Output the (X, Y) coordinate of the center of the cell containing the given text.  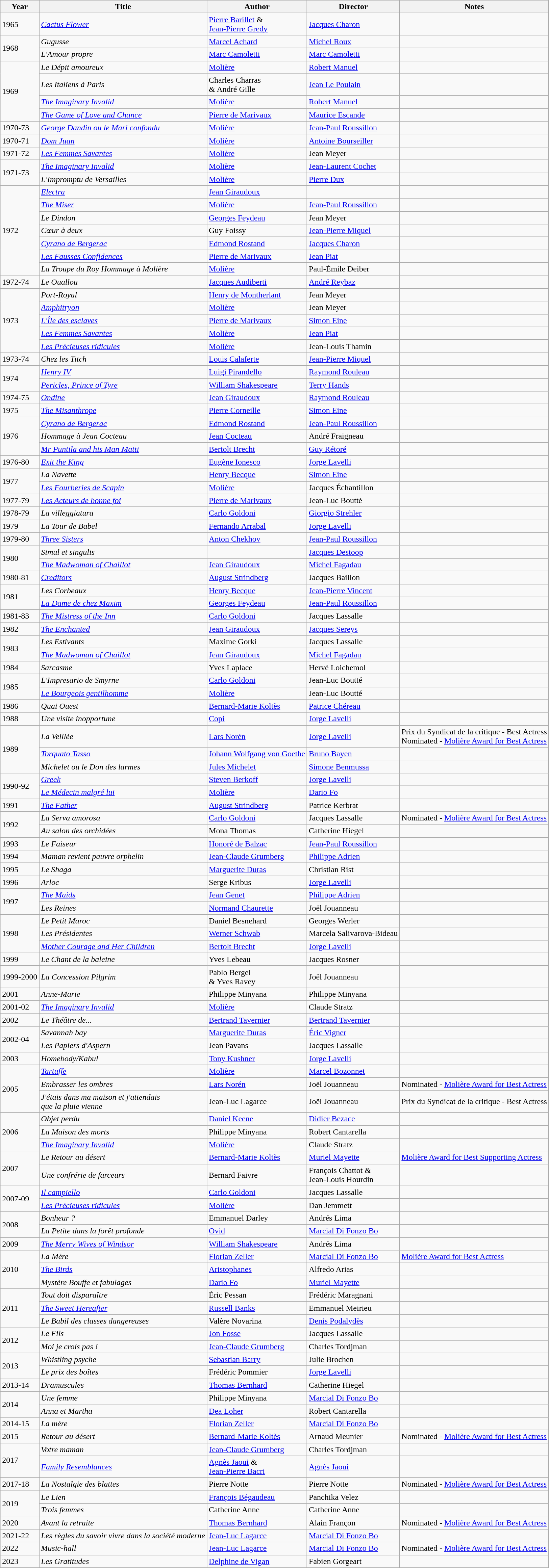
Aristophanes (257, 1270)
2005 (20, 1089)
Pericles, Prince of Tyre (123, 385)
Copi (257, 719)
Port-Royal (123, 295)
Family Resemblances (123, 1467)
Jacques Baillon (353, 577)
Le Petit Maroc (123, 921)
Pierre Corneille (257, 411)
The Misanthrope (123, 411)
1984 (20, 668)
Daniel Besnehard (257, 921)
The Merry Wives of Windsor (123, 1244)
2002 (20, 1020)
1972-74 (20, 282)
1996 (20, 882)
Retour au désert (123, 1436)
Une visite inopportune (123, 719)
Savannah bay (123, 1033)
Les Papiers d'Aspern (123, 1046)
1998 (20, 934)
1965 (20, 24)
Jacques Audiberti (257, 282)
Jacques Échantillon (353, 488)
Tout doit disparaître (123, 1295)
2017 (20, 1461)
Bruno Bayen (353, 754)
Exit the King (123, 462)
Mona Thomas (257, 831)
1976-80 (20, 462)
Emmanuel Meirieu (353, 1308)
Hommage à Jean Cocteau (123, 436)
1971-72 (20, 153)
The Miser (123, 205)
Jon Fosse (257, 1334)
Le Bourgeois gentilhomme (123, 693)
Luigi Pirandello (257, 372)
2010 (20, 1270)
Paul-Émile Deiber (353, 269)
Jean-Laurent Cochet (353, 166)
La villeggiatura (123, 513)
1991 (20, 805)
Le Babil des classes dangereuses (123, 1321)
Michel Roux (353, 42)
Mystère Bouffe et fabulages (123, 1282)
Anne-Marie (123, 994)
La Maison des morts (123, 1132)
Marcela Salivarova-Bideau (353, 934)
George Dandin ou le Mari confondu (123, 128)
The Mistress of the Inn (123, 616)
2017-18 (20, 1484)
Jacques Sereys (353, 629)
La Serva amorosa (123, 818)
1977-79 (20, 500)
1985 (20, 687)
Le Théâtre de... (123, 1020)
Henry IV (123, 372)
Georges Werler (353, 921)
Julie Brochen (353, 1359)
Trois femmes (123, 1510)
Au salon des orchidées (123, 831)
Avant la retraite (123, 1523)
2008 (20, 1224)
Le Dépit amoureux (123, 67)
Yves Laplace (257, 668)
Il campiello (123, 1192)
Steven Berkoff (257, 779)
Anton Chekhov (257, 539)
Frédéric Pommier (257, 1372)
Johann Wolfgang von Goethe (257, 754)
2003 (20, 1059)
Antoine Bourseiller (353, 140)
Cactus Flower (123, 24)
Serge Kribus (257, 882)
Pablo Bergel & Yves Ravey (257, 976)
Le Lien (123, 1497)
Les Corbeaux (123, 591)
Patrice Kerbrat (353, 805)
Les Fausses Confidences (123, 256)
Guy Rétoré (353, 449)
Music-hall (123, 1548)
La Navette (123, 475)
1982 (20, 629)
2002-04 (20, 1039)
Les Reines (123, 908)
Le prix des boîtes (123, 1372)
La Concession Pilgrim (123, 976)
1992 (20, 825)
Maurice Escande (353, 115)
1981-83 (20, 616)
Charles Charras & André Gille (257, 84)
The Sweet Hereafter (123, 1308)
2001 (20, 994)
Jean-Pierre Vincent (353, 591)
Fabien Gorgeart (353, 1561)
Author (257, 7)
François Bégaudeau (257, 1497)
2021-22 (20, 1536)
1974 (20, 378)
Bonheur ? (123, 1218)
The Birds (123, 1270)
1972 (20, 231)
Pierre Barillet & Jean-Pierre Gredy (257, 24)
Les Italiens à Paris (123, 84)
1997 (20, 901)
Ovid (257, 1231)
1981 (20, 597)
1994 (20, 857)
1974-75 (20, 398)
Dom Juan (123, 140)
Dan Jemmett (353, 1205)
Daniel Keene (257, 1119)
La Tour de Babel (123, 526)
2022 (20, 1548)
1979-80 (20, 539)
Patrice Chéreau (353, 706)
1983 (20, 648)
La Veillée (123, 736)
Electra (123, 192)
André Reybaz (353, 282)
Les Acteurs de bonne foi (123, 500)
1993 (20, 844)
2012 (20, 1340)
Mother Courage and Her Children (123, 946)
1989 (20, 749)
La Petite dans la forêt profonde (123, 1231)
Fernando Arrabal (257, 526)
J'étais dans ma maison et j'attendais que la pluie vienne (123, 1101)
Mr Puntila and his Man Matti (123, 449)
Maman revient pauvre orphelin (123, 857)
Hervé Loichemol (353, 668)
Pierre Dux (353, 179)
L'Amour propre (123, 54)
1986 (20, 706)
2023 (20, 1561)
Le Ouallou (123, 282)
2013-14 (20, 1385)
Henry de Montherlant (257, 295)
Une confrérie de farceurs (123, 1175)
Prix du Syndicat de la critique - Best ActressNominated - Molière Award for Best Actress (474, 736)
Marcel Achard (257, 42)
Didier Bezace (353, 1119)
2014-15 (20, 1423)
Les Fourberies de Scapin (123, 488)
Tartuffe (123, 1071)
Objet perdu (123, 1119)
Cœur à deux (123, 231)
Les Estivants (123, 642)
Delphine de Vigan (257, 1561)
Yves Lebeau (257, 959)
Title (123, 7)
2015 (20, 1436)
Emmanuel Darley (257, 1218)
1979 (20, 526)
Notes (474, 7)
The Maids (123, 895)
Guy Foissy (257, 231)
Anna et Martha (123, 1411)
Le Dindon (123, 218)
2006 (20, 1132)
1980 (20, 558)
1977 (20, 481)
1973-74 (20, 359)
Jacques Rosner (353, 959)
The Father (123, 805)
La Mère (123, 1257)
Greek (123, 779)
Le Faiseur (123, 844)
Le Shaga (123, 869)
La Dame de chez Maxim (123, 603)
Le Fils (123, 1334)
Jean Genet (257, 895)
Dea Loher (257, 1411)
Agnès Jaoui (353, 1467)
1971-73 (20, 173)
Arloc (123, 882)
Ondine (123, 398)
Eugène Ionesco (257, 462)
Director (353, 7)
Le Retour au désert (123, 1157)
Three Sisters (123, 539)
André Fraigneau (353, 436)
1976 (20, 436)
L'Île des esclaves (123, 320)
Werner Schwab (257, 934)
Votre maman (123, 1449)
Gugusse (123, 42)
Moi je crois pas ! (123, 1347)
Alain Françon (353, 1523)
Jean Cocteau (257, 436)
François Chattot & Jean-Louis Hourdin (353, 1175)
1975 (20, 411)
Le Chant de la baleine (123, 959)
Embrasser les ombres (123, 1084)
Jean-Louis Thamin (353, 346)
Une femme (123, 1398)
Honoré de Balzac (257, 844)
1995 (20, 869)
Jean Pavans (257, 1046)
Bernard Faivre (257, 1175)
Les Présidentes (123, 934)
1970-71 (20, 140)
1999 (20, 959)
Denis Podalydès (353, 1321)
2007 (20, 1168)
Tony Kushner (257, 1059)
1999-2000 (20, 976)
Amphitryon (123, 308)
1969 (20, 91)
Torquato Tasso (123, 754)
1988 (20, 719)
Éric Vigner (353, 1033)
La mère (123, 1423)
1990-92 (20, 786)
Year (20, 7)
2020 (20, 1523)
Agnès Jaoui & Jean-Pierre Bacri (257, 1467)
Jules Michelet (257, 766)
Simone Benmussa (353, 766)
Panchika Velez (353, 1497)
Éric Pessan (257, 1295)
Michelet ou le Don des larmes (123, 766)
1968 (20, 48)
L'Impresario de Smyrne (123, 680)
2001-02 (20, 1007)
1973 (20, 320)
Terry Hands (353, 385)
Giorgio Strehler (353, 513)
Maxime Gorki (257, 642)
The Enchanted (123, 629)
Les Gratitudes (123, 1561)
Whistling psyche (123, 1359)
Molière Award for Best Actress (474, 1257)
Molière Award for Best Supporting Actress (474, 1157)
La Nostalgie des blattes (123, 1484)
Creditors (123, 577)
1980-81 (20, 577)
Louis Calaferte (257, 359)
Jean Le Poulain (353, 84)
Christian Rist (353, 869)
Le Médecin malgré lui (123, 792)
Jacques Destoop (353, 552)
Valère Novarina (257, 1321)
Sebastian Barry (257, 1359)
Les règles du savoir vivre dans la société moderne (123, 1536)
Dramuscules (123, 1385)
Simul et singulis (123, 552)
Frédéric Maragnani (353, 1295)
2009 (20, 1244)
Homebody/Kabul (123, 1059)
2007-09 (20, 1199)
Prix du Syndicat de la critique - Best Actress (474, 1101)
Sarcasme (123, 668)
Chez les Titch (123, 359)
1978-79 (20, 513)
2011 (20, 1308)
Quai Ouest (123, 706)
Alfredo Arias (353, 1270)
2014 (20, 1404)
Marcel Bozonnet (353, 1071)
The Game of Love and Chance (123, 115)
2019 (20, 1504)
L'Impromptu de Versailles (123, 179)
2013 (20, 1366)
Russell Banks (257, 1308)
La Troupe du Roy Hommage à Molière (123, 269)
1970-73 (20, 128)
Arnaud Meunier (353, 1436)
Normand Chaurette (257, 908)
